Extract the (X, Y) coordinate from the center of the cell holding the provided text.  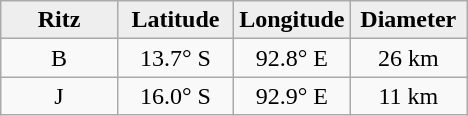
Ritz (59, 20)
Latitude (175, 20)
B (59, 58)
26 km (408, 58)
11 km (408, 96)
92.8° E (292, 58)
92.9° E (292, 96)
16.0° S (175, 96)
Longitude (292, 20)
13.7° S (175, 58)
J (59, 96)
Diameter (408, 20)
